Search for the cell housing the specified text and yield its (X, Y) center coordinate. 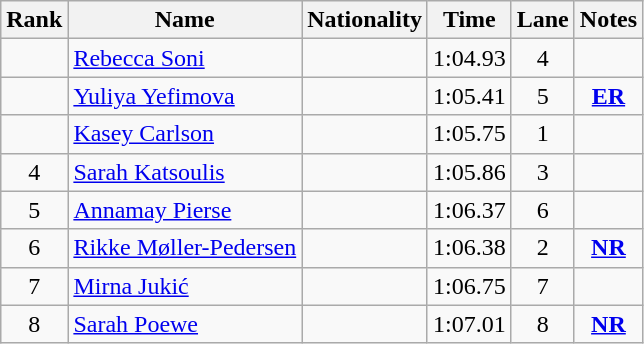
1 (542, 134)
1:06.38 (469, 248)
Rebecca Soni (185, 58)
1:06.37 (469, 210)
Notes (608, 20)
3 (542, 172)
Rank (34, 20)
1:06.75 (469, 286)
Sarah Poewe (185, 324)
Nationality (365, 20)
Rikke Møller-Pedersen (185, 248)
ER (608, 96)
Kasey Carlson (185, 134)
2 (542, 248)
Time (469, 20)
Sarah Katsoulis (185, 172)
Annamay Pierse (185, 210)
Name (185, 20)
Lane (542, 20)
1:05.41 (469, 96)
1:05.86 (469, 172)
1:04.93 (469, 58)
1:05.75 (469, 134)
Yuliya Yefimova (185, 96)
1:07.01 (469, 324)
Mirna Jukić (185, 286)
